Scan for the cell matching the given text and deliver its (X, Y) coordinate at center. 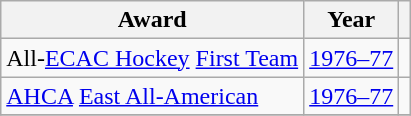
Year (352, 20)
AHCA East All-American (152, 96)
Award (152, 20)
All-ECAC Hockey First Team (152, 58)
